Scan for the cell matching the given text and deliver its (x, y) coordinate at center. 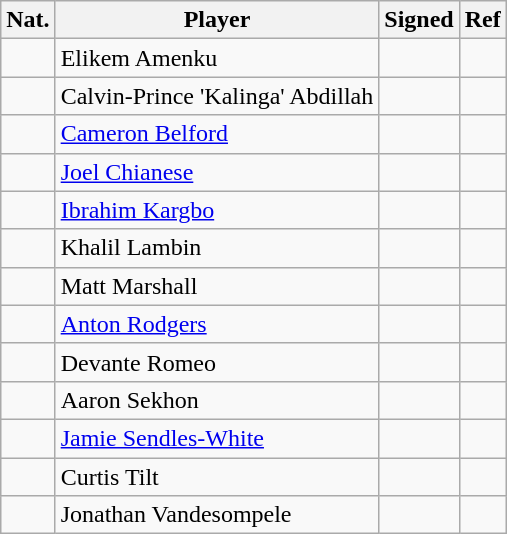
Ibrahim Kargbo (217, 210)
Anton Rodgers (217, 324)
Jamie Sendles-White (217, 438)
Cameron Belford (217, 134)
Nat. (28, 20)
Ref (482, 20)
Matt Marshall (217, 286)
Jonathan Vandesompele (217, 515)
Aaron Sekhon (217, 400)
Devante Romeo (217, 362)
Calvin-Prince 'Kalinga' Abdillah (217, 96)
Khalil Lambin (217, 248)
Elikem Amenku (217, 58)
Joel Chianese (217, 172)
Signed (419, 20)
Player (217, 20)
Curtis Tilt (217, 477)
